Find where the given text appears and provide that cell's center as [x, y] coordinate. 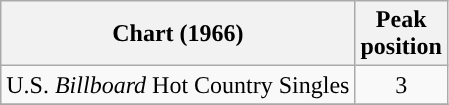
Peakposition [401, 34]
U.S. Billboard Hot Country Singles [178, 85]
Chart (1966) [178, 34]
3 [401, 85]
